Detect which cell encompasses the target text, then output its [x, y] center coordinate. 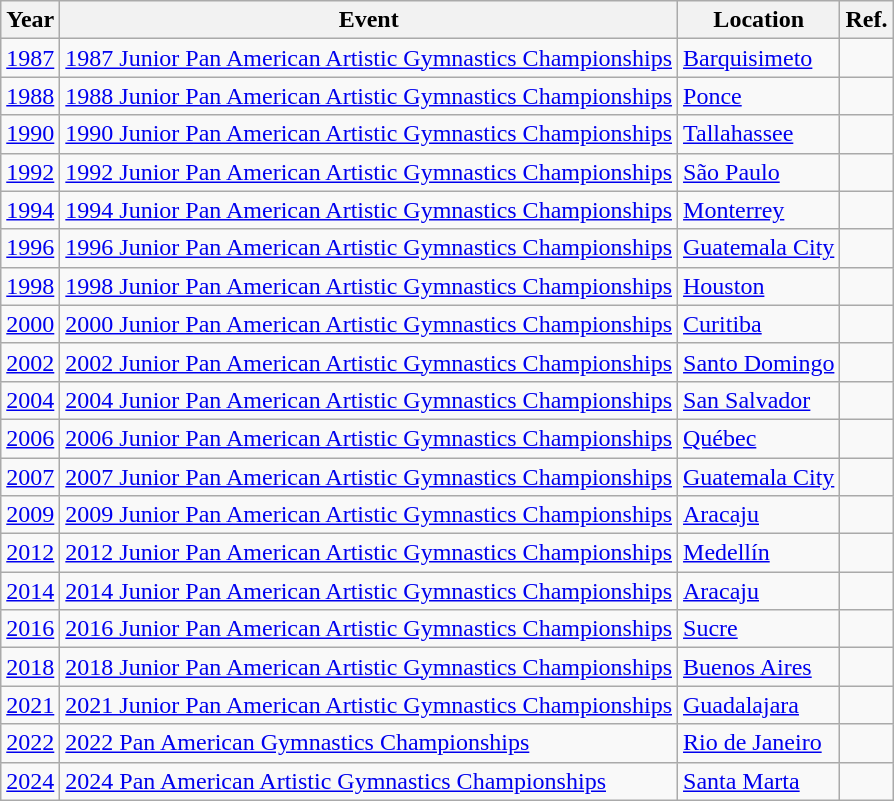
2004 [30, 400]
2022 [30, 743]
1994 [30, 210]
2018 Junior Pan American Artistic Gymnastics Championships [369, 667]
Rio de Janeiro [759, 743]
São Paulo [759, 172]
2000 Junior Pan American Artistic Gymnastics Championships [369, 324]
Buenos Aires [759, 667]
2024 Pan American Artistic Gymnastics Championships [369, 781]
2012 [30, 553]
2007 [30, 477]
1990 Junior Pan American Artistic Gymnastics Championships [369, 134]
Location [759, 20]
1996 [30, 248]
2016 Junior Pan American Artistic Gymnastics Championships [369, 629]
1994 Junior Pan American Artistic Gymnastics Championships [369, 210]
2006 Junior Pan American Artistic Gymnastics Championships [369, 438]
2000 [30, 324]
2007 Junior Pan American Artistic Gymnastics Championships [369, 477]
2021 Junior Pan American Artistic Gymnastics Championships [369, 705]
Event [369, 20]
Barquisimeto [759, 58]
San Salvador [759, 400]
Québec [759, 438]
Guadalajara [759, 705]
Ponce [759, 96]
2009 Junior Pan American Artistic Gymnastics Championships [369, 515]
2006 [30, 438]
2024 [30, 781]
1992 Junior Pan American Artistic Gymnastics Championships [369, 172]
Monterrey [759, 210]
1998 Junior Pan American Artistic Gymnastics Championships [369, 286]
2002 [30, 362]
2004 Junior Pan American Artistic Gymnastics Championships [369, 400]
2022 Pan American Gymnastics Championships [369, 743]
2018 [30, 667]
2014 Junior Pan American Artistic Gymnastics Championships [369, 591]
2002 Junior Pan American Artistic Gymnastics Championships [369, 362]
Medellín [759, 553]
Houston [759, 286]
1987 [30, 58]
2009 [30, 515]
Tallahassee [759, 134]
Santo Domingo [759, 362]
Curitiba [759, 324]
Year [30, 20]
1988 Junior Pan American Artistic Gymnastics Championships [369, 96]
2021 [30, 705]
2016 [30, 629]
2014 [30, 591]
2012 Junior Pan American Artistic Gymnastics Championships [369, 553]
1987 Junior Pan American Artistic Gymnastics Championships [369, 58]
Sucre [759, 629]
1990 [30, 134]
1988 [30, 96]
1996 Junior Pan American Artistic Gymnastics Championships [369, 248]
1998 [30, 286]
Santa Marta [759, 781]
Ref. [866, 20]
1992 [30, 172]
